Search for the cell housing the specified text and yield its [x, y] center coordinate. 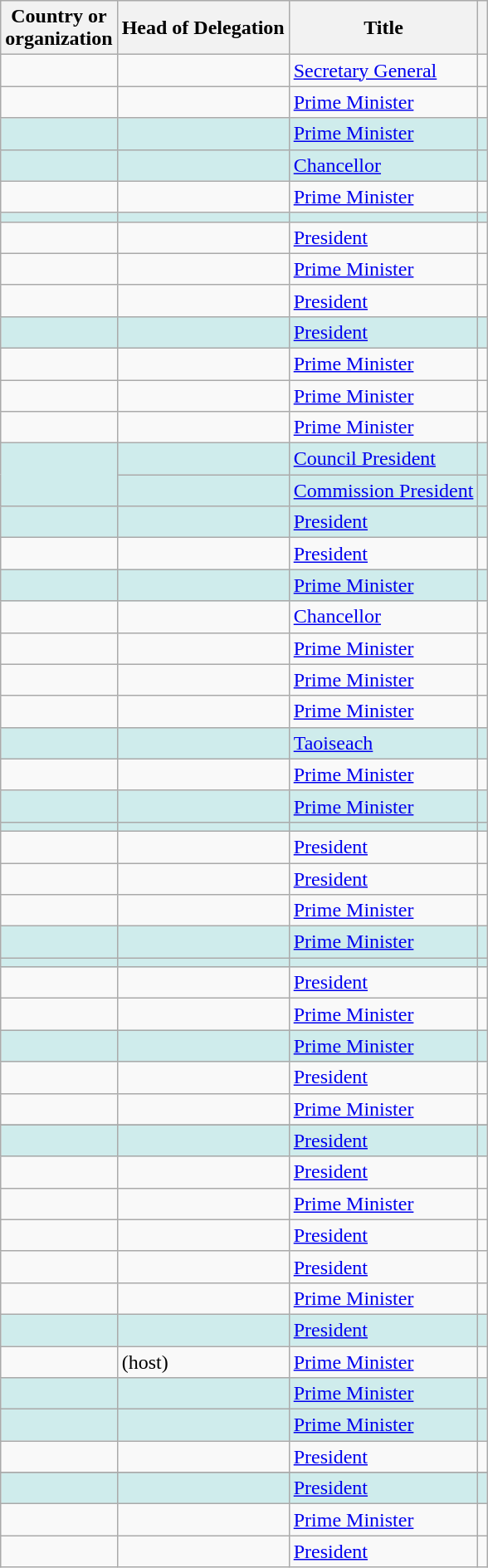
Secretary General [383, 71]
Head of Delegation [203, 28]
Commission President [383, 491]
Taoiseach [383, 743]
Council President [383, 459]
Country ororganization [59, 28]
Title [383, 28]
(host) [203, 1362]
